Provide the [X, Y] coordinate of the cell's center where the given text is located.  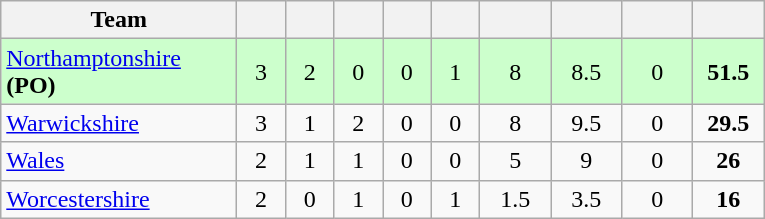
Wales [119, 161]
5 [516, 161]
16 [728, 199]
9.5 [586, 123]
Northamptonshire (PO) [119, 72]
51.5 [728, 72]
9 [586, 161]
1.5 [516, 199]
3.5 [586, 199]
8.5 [586, 72]
26 [728, 161]
Worcestershire [119, 199]
Team [119, 20]
Warwickshire [119, 123]
29.5 [728, 123]
